Identify which cell holds the provided text, then report its [x, y] central coordinate. 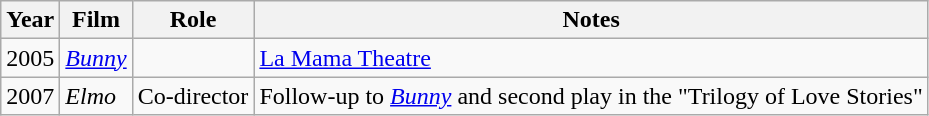
2007 [30, 96]
Year [30, 20]
Bunny [96, 58]
Co-director [193, 96]
Film [96, 20]
2005 [30, 58]
Follow-up to Bunny and second play in the "Trilogy of Love Stories" [591, 96]
Role [193, 20]
Elmo [96, 96]
La Mama Theatre [591, 58]
Notes [591, 20]
